Pinpoint the cell where the given text exists, returning its [x, y] midpoint coordinate. 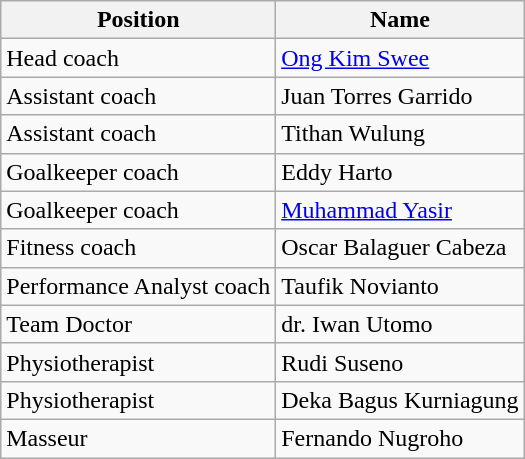
Performance Analyst coach [138, 286]
Juan Torres Garrido [400, 96]
Masseur [138, 438]
Taufik Novianto [400, 286]
Position [138, 20]
Fernando Nugroho [400, 438]
Rudi Suseno [400, 362]
Ong Kim Swee [400, 58]
Deka Bagus Kurniagung [400, 400]
Tithan Wulung [400, 134]
Eddy Harto [400, 172]
Name [400, 20]
Fitness coach [138, 248]
dr. Iwan Utomo [400, 324]
Oscar Balaguer Cabeza [400, 248]
Team Doctor [138, 324]
Muhammad Yasir [400, 210]
Head coach [138, 58]
